Detect which cell encompasses the target text, then output its (x, y) center coordinate. 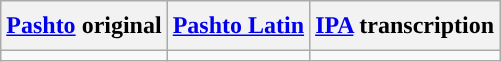
Pashto original (84, 26)
Pashto Latin (238, 26)
IPA transcription (405, 26)
